Pinpoint the cell where the given text exists, returning its [X, Y] midpoint coordinate. 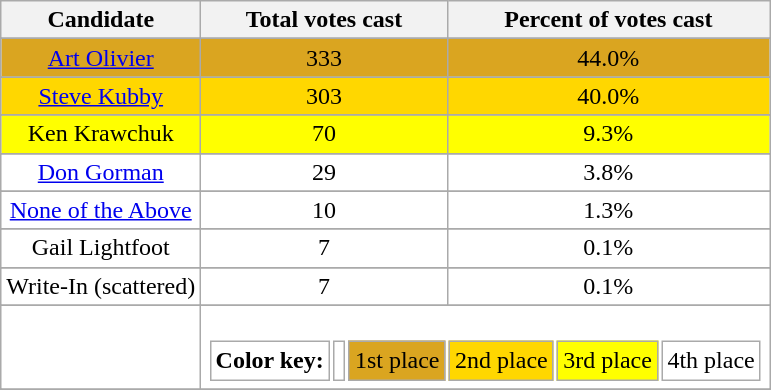
303 [324, 96]
Color key: [270, 361]
1.3% [608, 210]
3rd place [608, 361]
40.0% [608, 96]
9.3% [608, 134]
70 [324, 134]
3.8% [608, 172]
Total votes cast [324, 20]
1st place [398, 361]
333 [324, 58]
10 [324, 210]
29 [324, 172]
Art Olivier [101, 58]
Steve Kubby [101, 96]
Don Gorman [101, 172]
2nd place [502, 361]
Percent of votes cast [608, 20]
4th place [711, 361]
Ken Krawchuk [101, 134]
None of the Above [101, 210]
Color key: 1st place 2nd place 3rd place 4th place [486, 347]
44.0% [608, 58]
Write-In (scattered) [101, 286]
Gail Lightfoot [101, 248]
Candidate [101, 20]
